Identify which cell holds the provided text, then report its [X, Y] central coordinate. 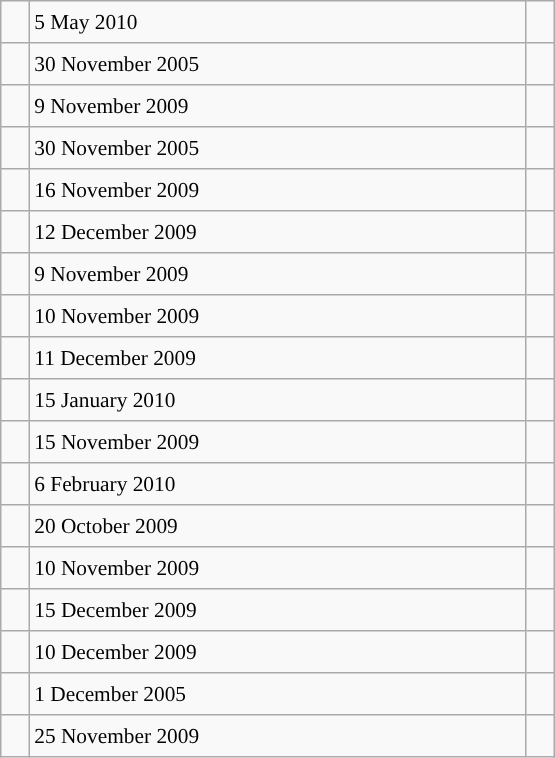
15 November 2009 [278, 442]
10 December 2009 [278, 652]
15 January 2010 [278, 400]
5 May 2010 [278, 22]
6 February 2010 [278, 484]
15 December 2009 [278, 610]
16 November 2009 [278, 190]
12 December 2009 [278, 232]
1 December 2005 [278, 694]
25 November 2009 [278, 736]
20 October 2009 [278, 526]
11 December 2009 [278, 358]
